For the text-containing cell, return its midpoint in [X, Y] coordinate format. 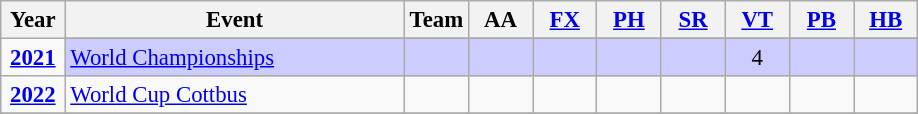
PH [629, 20]
World Championships [234, 58]
VT [757, 20]
FX [565, 20]
HB [886, 20]
Team [436, 20]
Year [33, 20]
SR [693, 20]
PB [821, 20]
World Cup Cottbus [234, 95]
Event [234, 20]
2022 [33, 95]
AA [500, 20]
2021 [33, 58]
4 [757, 58]
